From the cell containing the given text, extract its center point as (X, Y) coordinate. 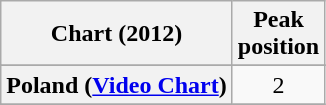
2 (278, 85)
Poland (Video Chart) (117, 85)
Chart (2012) (117, 34)
Peakposition (278, 34)
